Return the (x, y) coordinate for the center point of the cell that contains the specified text.  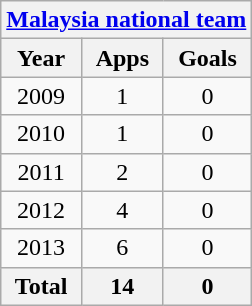
4 (122, 210)
2013 (42, 248)
14 (122, 286)
2 (122, 172)
Goals (208, 58)
Total (42, 286)
Apps (122, 58)
Malaysia national team (126, 20)
2012 (42, 210)
Year (42, 58)
2011 (42, 172)
6 (122, 248)
2010 (42, 134)
2009 (42, 96)
